Locate the cell with the specified text and output its [X, Y] center coordinate. 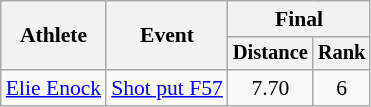
Final [299, 19]
Elie Enock [54, 88]
Rank [342, 54]
Distance [270, 54]
6 [342, 88]
7.70 [270, 88]
Athlete [54, 36]
Event [167, 36]
Shot put F57 [167, 88]
